Extract the [x, y] coordinate from the center of the cell holding the provided text.  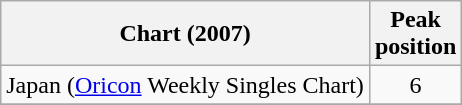
Peakposition [415, 34]
Chart (2007) [186, 34]
Japan (Oricon Weekly Singles Chart) [186, 85]
6 [415, 85]
